Determine the (X, Y) coordinate at the center of the cell enclosing the given text.  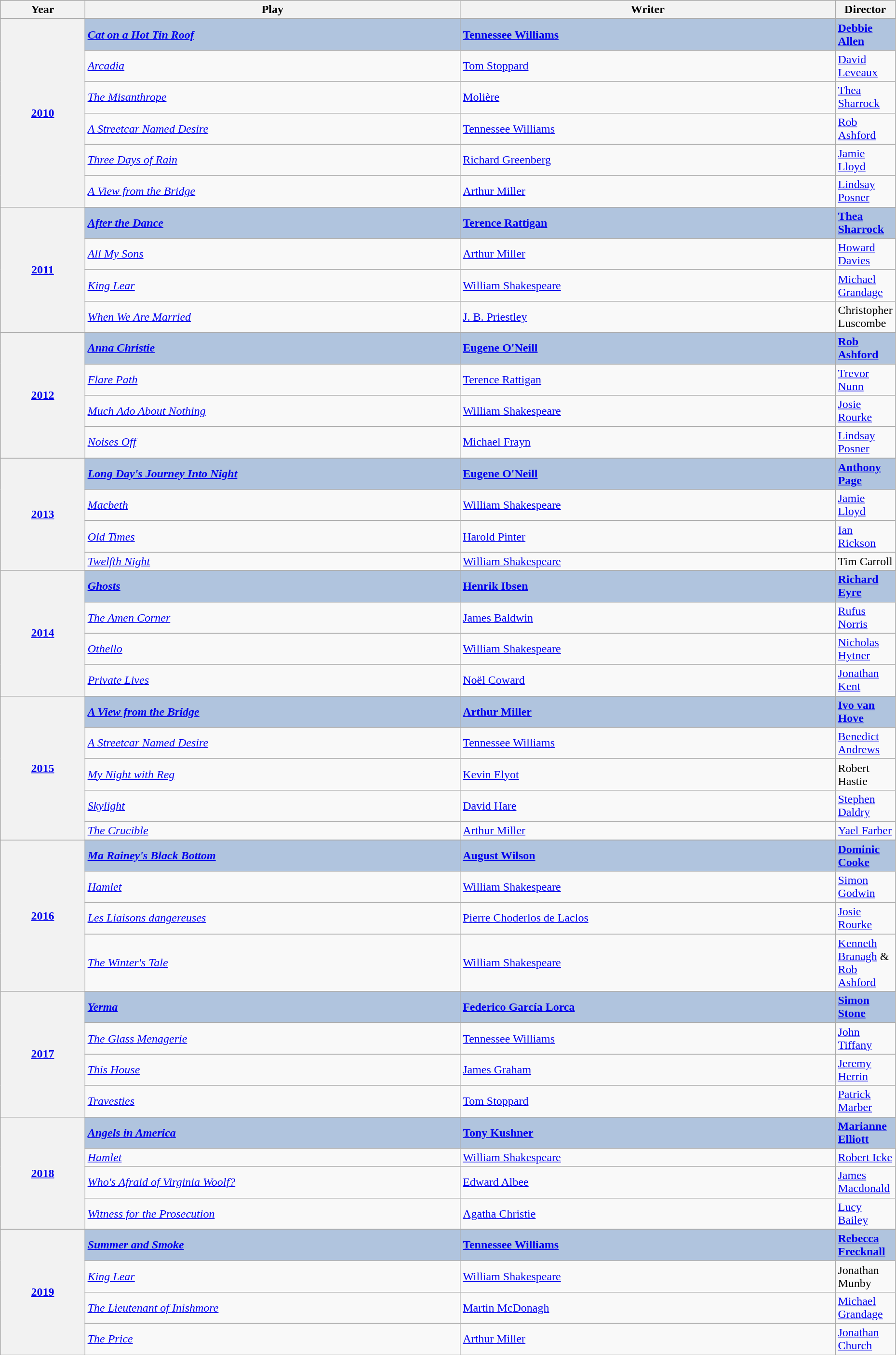
2018 (42, 1173)
Richard Eyre (865, 586)
Robert Icke (865, 1157)
2016 (42, 916)
Year (42, 10)
Tim Carroll (865, 561)
Ivo van Hove (865, 712)
Angels in America (272, 1132)
Trevor Nunn (865, 379)
This House (272, 1070)
James Graham (648, 1070)
Long Day's Journey Into Night (272, 474)
James Macdonald (865, 1182)
Stephen Daldry (865, 805)
Jonathan Munby (865, 1276)
The Lieutenant of Inishmore (272, 1308)
Richard Greenberg (648, 160)
Noël Coward (648, 680)
Flare Path (272, 379)
David Leveaux (865, 66)
Ian Rickson (865, 536)
Simon Stone (865, 1007)
All My Sons (272, 254)
2014 (42, 633)
Jeremy Herrin (865, 1070)
Who's Afraid of Virginia Woolf? (272, 1182)
Rebecca Frecknall (865, 1245)
Old Times (272, 536)
Arcadia (272, 66)
Kenneth Branagh & Rob Ashford (865, 962)
When We Are Married (272, 316)
Skylight (272, 805)
Witness for the Prosecution (272, 1213)
Christopher Luscombe (865, 316)
John Tiffany (865, 1039)
Federico García Lorca (648, 1007)
Debbie Allen (865, 35)
The Glass Menagerie (272, 1039)
Director (865, 10)
Tony Kushner (648, 1132)
Cat on a Hot Tin Roof (272, 35)
2010 (42, 113)
The Winter's Tale (272, 962)
Three Days of Rain (272, 160)
Much Ado About Nothing (272, 411)
Jonathan Kent (865, 680)
Ghosts (272, 586)
Henrik Ibsen (648, 586)
Travesties (272, 1101)
Noises Off (272, 443)
2012 (42, 395)
The Crucible (272, 830)
J. B. Priestley (648, 316)
2013 (42, 514)
Summer and Smoke (272, 1245)
Rufus Norris (865, 617)
Edward Albee (648, 1182)
Dominic Cooke (865, 855)
Agatha Christie (648, 1213)
David Hare (648, 805)
Lucy Bailey (865, 1213)
Yerma (272, 1007)
Molière (648, 97)
Jonathan Church (865, 1339)
Anthony Page (865, 474)
Ma Rainey's Black Bottom (272, 855)
Twelfth Night (272, 561)
2017 (42, 1054)
The Amen Corner (272, 617)
Robert Hastie (865, 774)
2011 (42, 270)
After the Dance (272, 223)
Patrick Marber (865, 1101)
2019 (42, 1292)
Howard Davies (865, 254)
Anna Christie (272, 348)
Writer (648, 10)
Private Lives (272, 680)
Martin McDonagh (648, 1308)
Pierre Choderlos de Laclos (648, 918)
Marianne Elliott (865, 1132)
The Misanthrope (272, 97)
Nicholas Hytner (865, 649)
Harold Pinter (648, 536)
The Price (272, 1339)
Les Liaisons dangereuses (272, 918)
2015 (42, 768)
Michael Frayn (648, 443)
Play (272, 10)
Simon Godwin (865, 887)
Benedict Andrews (865, 743)
Macbeth (272, 505)
Yael Farber (865, 830)
Kevin Elyot (648, 774)
James Baldwin (648, 617)
Othello (272, 649)
My Night with Reg (272, 774)
August Wilson (648, 855)
